Capture the cell that displays the provided text and extract its (x, y) central coordinate. 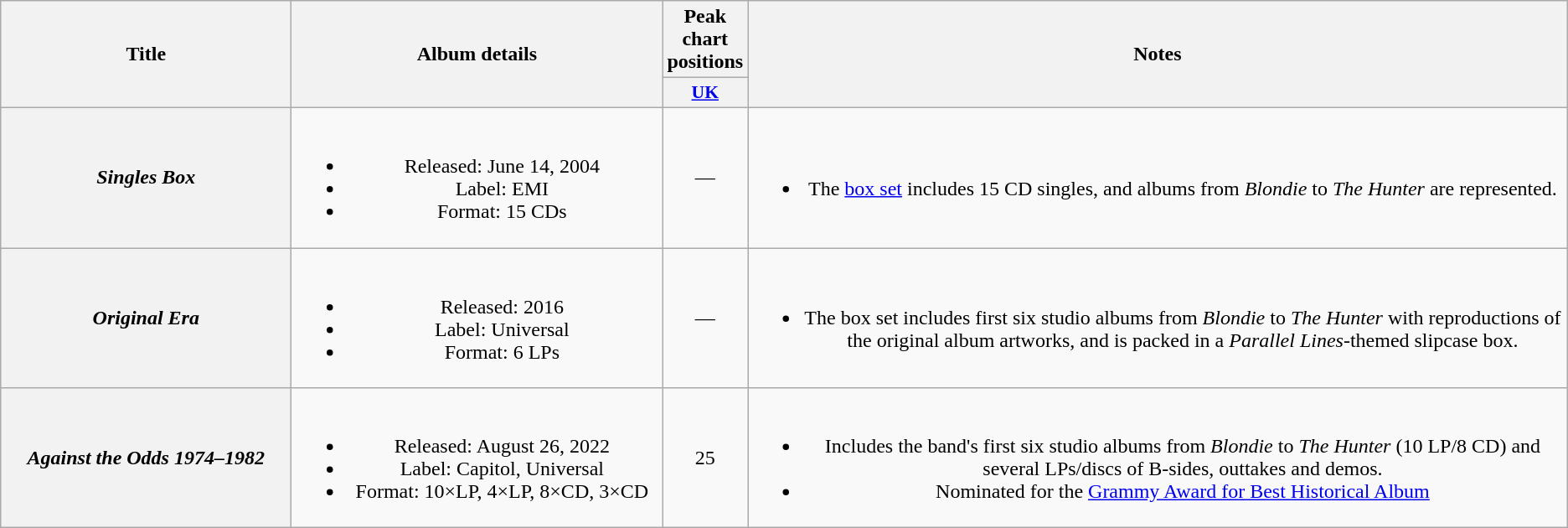
Against the Odds 1974–1982 (146, 458)
Released: June 14, 2004Label: EMIFormat: 15 CDs (477, 178)
Singles Box (146, 178)
UK (705, 93)
Notes (1158, 54)
Released: August 26, 2022Label: Capitol, UniversalFormat: 10×LP, 4×LP, 8×CD, 3×CD (477, 458)
Peak chart positions (705, 39)
The box set includes 15 CD singles, and albums from Blondie to The Hunter are represented. (1158, 178)
Album details (477, 54)
25 (705, 458)
Title (146, 54)
Released: 2016Label: UniversalFormat: 6 LPs (477, 318)
Original Era (146, 318)
